Extract the (x, y) coordinate from the center of the cell holding the provided text.  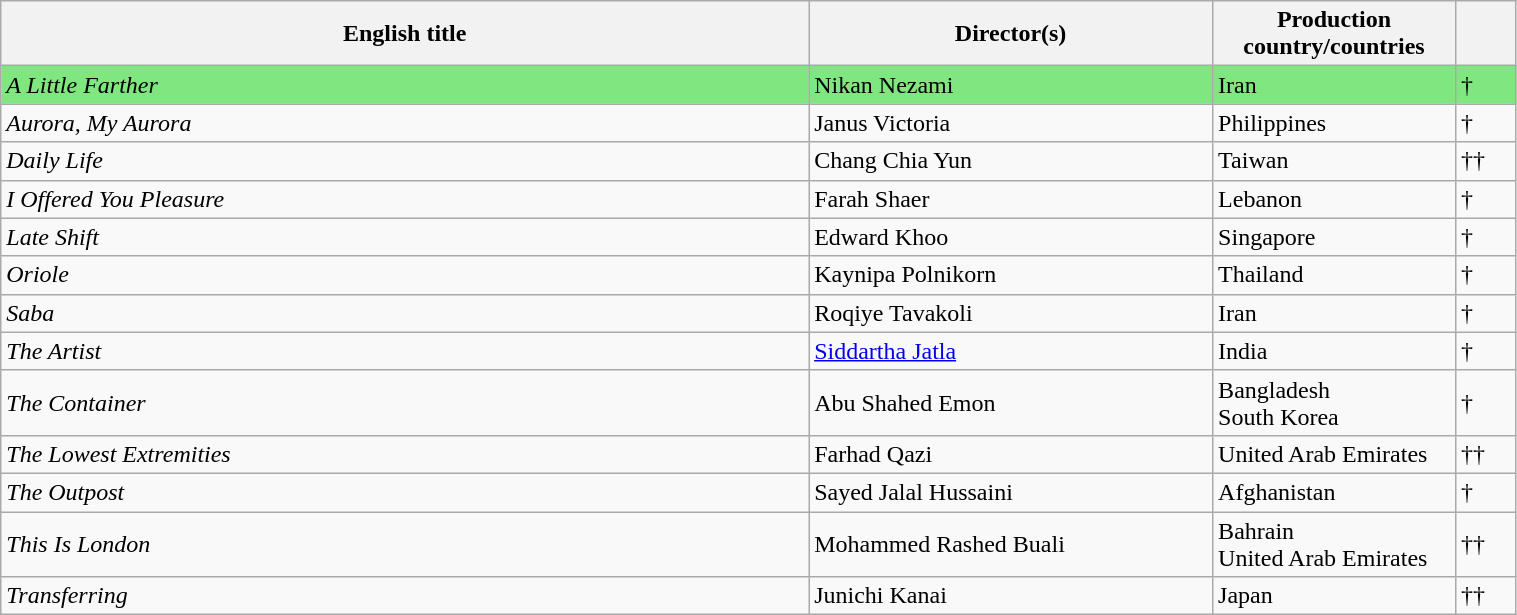
The Lowest Extremities (405, 454)
Thailand (1334, 275)
Kaynipa Polnikorn (1011, 275)
Aurora, My Aurora (405, 123)
Junichi Kanai (1011, 596)
Siddartha Jatla (1011, 351)
A Little Farther (405, 85)
This Is London (405, 544)
Director(s) (1011, 34)
Farhad Qazi (1011, 454)
The Outpost (405, 492)
Saba (405, 313)
Late Shift (405, 237)
Edward Khoo (1011, 237)
Production country/countries (1334, 34)
BangladeshSouth Korea (1334, 402)
Janus Victoria (1011, 123)
English title (405, 34)
I Offered You Pleasure (405, 199)
Abu Shahed Emon (1011, 402)
Transferring (405, 596)
The Container (405, 402)
Chang Chia Yun (1011, 161)
Philippines (1334, 123)
Nikan Nezami (1011, 85)
The Artist (405, 351)
Lebanon (1334, 199)
Taiwan (1334, 161)
India (1334, 351)
Farah Shaer (1011, 199)
BahrainUnited Arab Emirates (1334, 544)
Mohammed Rashed Buali (1011, 544)
United Arab Emirates (1334, 454)
Daily Life (405, 161)
Oriole (405, 275)
Singapore (1334, 237)
Roqiye Tavakoli (1011, 313)
Sayed Jalal Hussaini (1011, 492)
Afghanistan (1334, 492)
Japan (1334, 596)
